Capture the cell that displays the provided text and extract its (x, y) central coordinate. 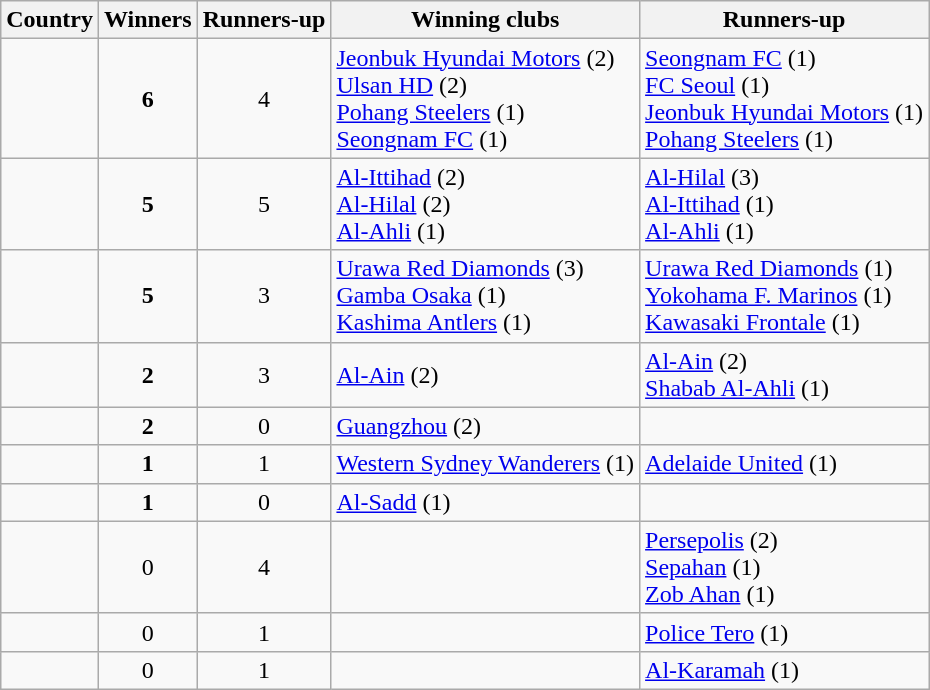
Al-Karamah (1) (784, 670)
Al-Sadd (1) (486, 502)
Winners (148, 20)
Al-Ittihad (2)Al-Hilal (2)Al-Ahli (1) (486, 204)
6 (148, 98)
Urawa Red Diamonds (1)Yokohama F. Marinos (1)Kawasaki Frontale (1) (784, 296)
Guangzhou (2) (486, 426)
Al-Ain (2) (486, 374)
Country (50, 20)
Al-Hilal (3)Al-Ittihad (1)Al-Ahli (1) (784, 204)
Al-Ain (2)Shabab Al-Ahli (1) (784, 374)
Western Sydney Wanderers (1) (486, 464)
Police Tero (1) (784, 632)
Seongnam FC (1)FC Seoul (1)Jeonbuk Hyundai Motors (1)Pohang Steelers (1) (784, 98)
Winning clubs (486, 20)
Adelaide United (1) (784, 464)
Persepolis (2)Sepahan (1)Zob Ahan (1) (784, 567)
Urawa Red Diamonds (3)Gamba Osaka (1)Kashima Antlers (1) (486, 296)
Jeonbuk Hyundai Motors (2)Ulsan HD (2)Pohang Steelers (1)Seongnam FC (1) (486, 98)
